Scan for the cell matching the given text and deliver its (x, y) coordinate at center. 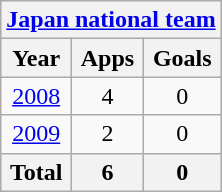
Apps (108, 58)
6 (108, 172)
Goals (182, 58)
Japan national team (111, 20)
4 (108, 96)
2 (108, 134)
2008 (36, 96)
Total (36, 172)
2009 (36, 134)
Year (36, 58)
